Detect which cell encompasses the target text, then output its (x, y) center coordinate. 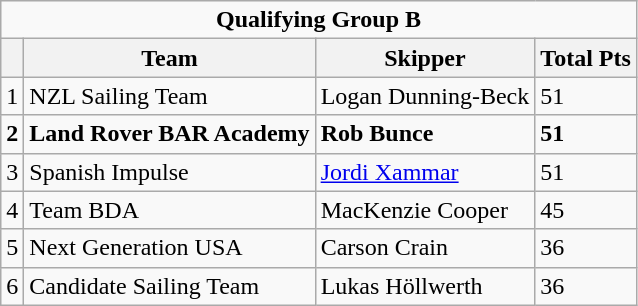
45 (586, 210)
Team BDA (170, 210)
5 (12, 248)
3 (12, 172)
Carson Crain (425, 248)
4 (12, 210)
Qualifying Group B (319, 20)
MacKenzie Cooper (425, 210)
6 (12, 286)
Spanish Impulse (170, 172)
Land Rover BAR Academy (170, 134)
Rob Bunce (425, 134)
Skipper (425, 58)
Lukas Höllwerth (425, 286)
1 (12, 96)
Total Pts (586, 58)
Logan Dunning-Beck (425, 96)
2 (12, 134)
NZL Sailing Team (170, 96)
Jordi Xammar (425, 172)
Next Generation USA (170, 248)
Candidate Sailing Team (170, 286)
Team (170, 58)
